Search for the cell housing the specified text and yield its (x, y) center coordinate. 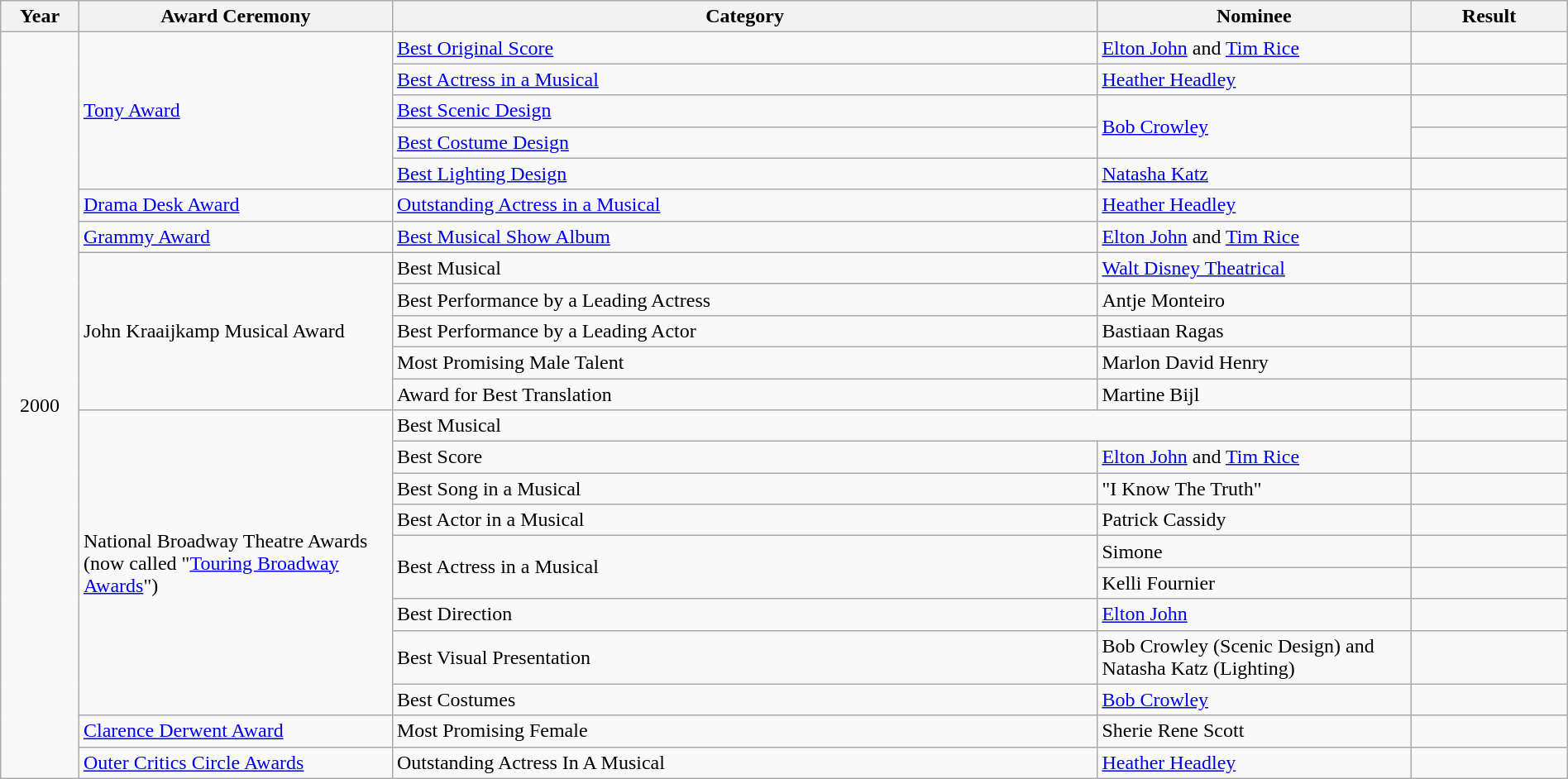
Best Actor in a Musical (744, 520)
Patrick Cassidy (1254, 520)
2000 (40, 405)
Martine Bijl (1254, 394)
Best Musical Show Album (744, 237)
Best Scenic Design (744, 111)
Walt Disney Theatrical (1254, 268)
Best Costume Design (744, 142)
Result (1489, 17)
Outstanding Actress In A Musical (744, 762)
"I Know The Truth" (1254, 489)
Best Performance by a Leading Actress (744, 299)
Drama Desk Award (235, 205)
Antje Monteiro (1254, 299)
Best Direction (744, 614)
Best Costumes (744, 700)
Best Performance by a Leading Actor (744, 331)
Best Visual Presentation (744, 657)
Clarence Derwent Award (235, 731)
Kelli Fournier (1254, 583)
Grammy Award (235, 237)
Nominee (1254, 17)
Best Score (744, 457)
Most Promising Male Talent (744, 362)
Outer Critics Circle Awards (235, 762)
Simone (1254, 552)
Bastiaan Ragas (1254, 331)
Award for Best Translation (744, 394)
Award Ceremony (235, 17)
Best Song in a Musical (744, 489)
National Broadway Theatre Awards (now called "Touring Broadway Awards") (235, 563)
Tony Award (235, 111)
Most Promising Female (744, 731)
John Kraaijkamp Musical Award (235, 331)
Category (744, 17)
Best Original Score (744, 48)
Marlon David Henry (1254, 362)
Bob Crowley (Scenic Design) and Natasha Katz (Lighting) (1254, 657)
Elton John (1254, 614)
Natasha Katz (1254, 174)
Outstanding Actress in a Musical (744, 205)
Best Lighting Design (744, 174)
Sherie Rene Scott (1254, 731)
Year (40, 17)
